From the cell containing the given text, extract its center point as [X, Y] coordinate. 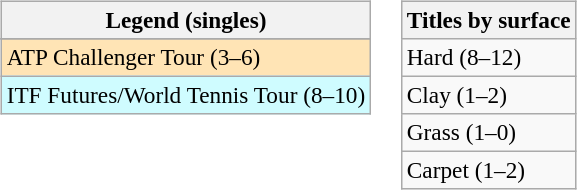
Carpet (1–2) [488, 171]
Grass (1–0) [488, 133]
Legend (singles) [186, 20]
Clay (1–2) [488, 95]
Titles by surface [488, 20]
ATP Challenger Tour (3–6) [186, 57]
Hard (8–12) [488, 57]
ITF Futures/World Tennis Tour (8–10) [186, 95]
